Return the (x, y) coordinate for the center point of the cell that contains the specified text.  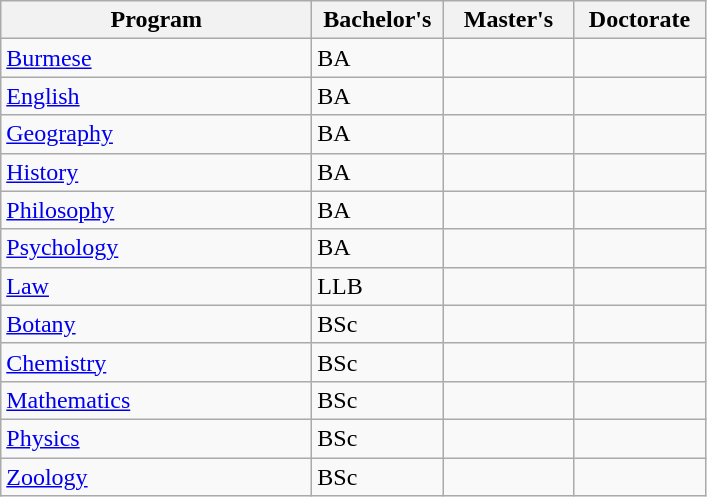
History (156, 172)
Mathematics (156, 400)
English (156, 96)
Chemistry (156, 362)
Bachelor's (378, 20)
Master's (508, 20)
Botany (156, 324)
Burmese (156, 58)
Law (156, 286)
Psychology (156, 248)
Philosophy (156, 210)
Geography (156, 134)
Doctorate (640, 20)
LLB (378, 286)
Physics (156, 438)
Program (156, 20)
Zoology (156, 477)
